Detect which cell encompasses the target text, then output its (X, Y) center coordinate. 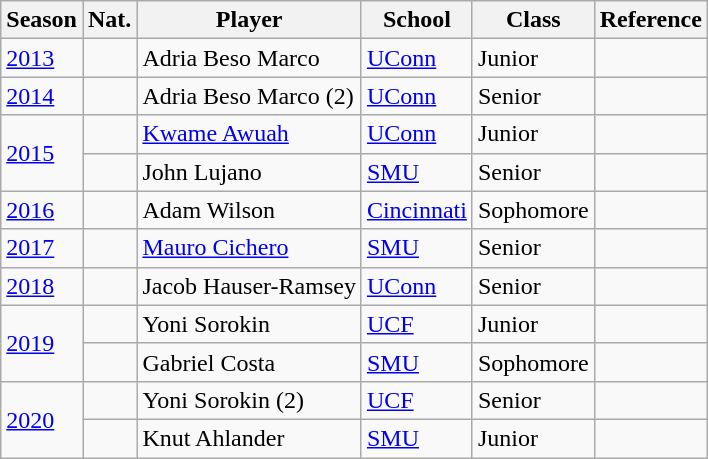
Jacob Hauser-Ramsey (250, 286)
Adam Wilson (250, 210)
Class (533, 20)
2020 (42, 419)
Adria Beso Marco (2) (250, 96)
2013 (42, 58)
Kwame Awuah (250, 134)
Mauro Cichero (250, 248)
Reference (650, 20)
Knut Ahlander (250, 438)
2015 (42, 153)
Season (42, 20)
2019 (42, 343)
Nat. (109, 20)
Yoni Sorokin (250, 324)
2014 (42, 96)
2018 (42, 286)
School (416, 20)
Cincinnati (416, 210)
Gabriel Costa (250, 362)
John Lujano (250, 172)
2016 (42, 210)
Adria Beso Marco (250, 58)
Yoni Sorokin (2) (250, 400)
Player (250, 20)
2017 (42, 248)
